Provide the [X, Y] coordinate of the cell's center where the given text is located.  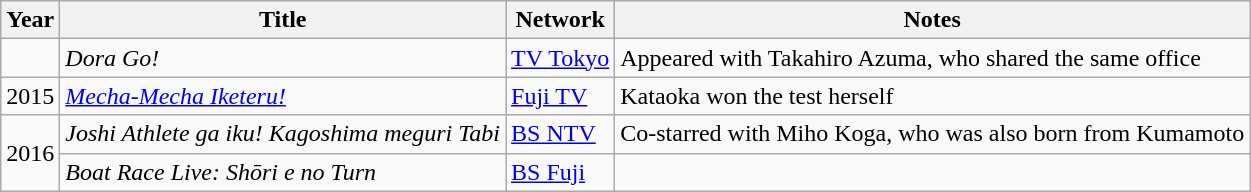
Mecha-Mecha Iketeru! [283, 96]
Network [560, 20]
Title [283, 20]
Boat Race Live: Shōri e no Turn [283, 172]
Fuji TV [560, 96]
BS NTV [560, 134]
Co-starred with Miho Koga, who was also born from Kumamoto [932, 134]
Appeared with Takahiro Azuma, who shared the same office [932, 58]
Joshi Athlete ga iku! Kagoshima meguri Tabi [283, 134]
2016 [30, 153]
Kataoka won the test herself [932, 96]
BS Fuji [560, 172]
Dora Go! [283, 58]
Year [30, 20]
2015 [30, 96]
Notes [932, 20]
TV Tokyo [560, 58]
